Determine the [x, y] coordinate at the center of the cell enclosing the given text.  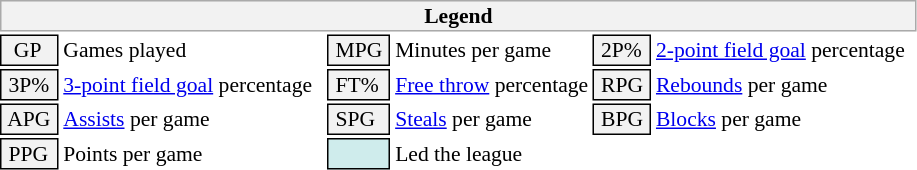
Led the league [492, 154]
MPG [359, 50]
RPG [622, 85]
PPG [30, 154]
Minutes per game [492, 50]
2-point field goal percentage [785, 50]
2P% [622, 50]
FT% [359, 85]
3-point field goal percentage [193, 85]
Blocks per game [785, 120]
Points per game [193, 154]
Legend [458, 16]
Rebounds per game [785, 85]
Steals per game [492, 120]
APG [30, 120]
GP [30, 50]
BPG [622, 120]
Assists per game [193, 120]
Games played [193, 50]
SPG [359, 120]
Free throw percentage [492, 85]
3P% [30, 85]
